Return the [x, y] coordinate for the center point of the cell that contains the specified text.  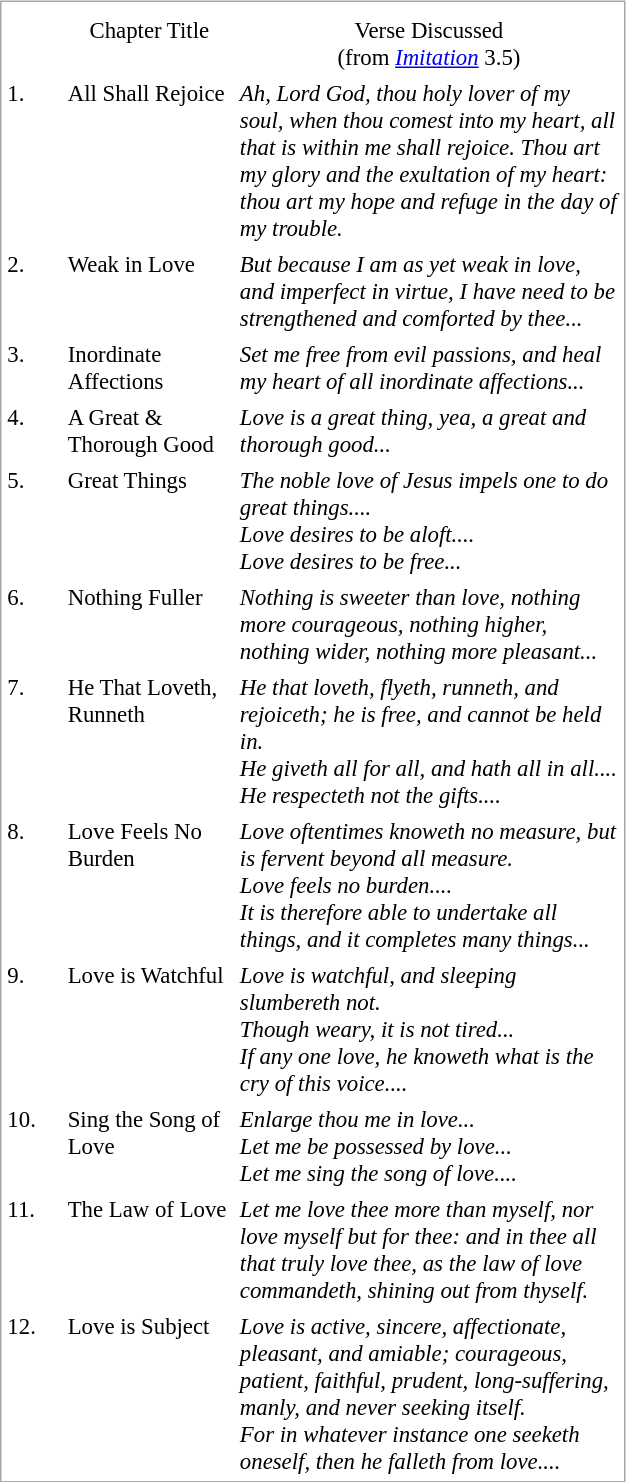
Sing the Song of Love [150, 1146]
7. [32, 742]
9. [32, 1030]
Love is Subject [150, 1394]
Inordinate Affections [150, 368]
All Shall Rejoice [150, 161]
12. [32, 1394]
Love is Watchful [150, 1030]
6. [32, 624]
8. [32, 886]
Weak in Love [150, 292]
Love is a great thing, yea, a great and thorough good... [429, 431]
Enlarge thou me in love...Let me be possessed by love...Let me sing the song of love.... [429, 1146]
Love Feels No Burden [150, 886]
Chapter Title [150, 44]
Verse Discussed(from Imitation 3.5) [429, 44]
1. [32, 161]
11. [32, 1250]
Love is watchful, and sleeping slumbereth not.Though weary, it is not tired...If any one love, he knoweth what is the cry of this voice.... [429, 1030]
Nothing is sweeter than love, nothing more courageous, nothing higher, nothing wider, nothing more pleasant... [429, 624]
The noble love of Jesus impels one to do great things.... Love desires to be aloft.... Love desires to be free... [429, 521]
He That Loveth, Runneth [150, 742]
A Great & Thorough Good [150, 431]
Great Things [150, 521]
Set me free from evil passions, and heal my heart of all inordinate affections... [429, 368]
3. [32, 368]
4. [32, 431]
5. [32, 521]
2. [32, 292]
Nothing Fuller [150, 624]
10. [32, 1146]
But because I am as yet weak in love, and imperfect in virtue, I have need to be strengthened and comforted by thee... [429, 292]
The Law of Love [150, 1250]
